Search for the cell housing the specified text and yield its (X, Y) center coordinate. 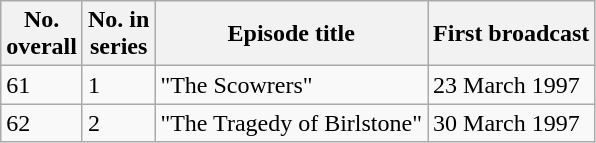
30 March 1997 (512, 123)
62 (42, 123)
First broadcast (512, 34)
"The Scowrers" (292, 85)
61 (42, 85)
"The Tragedy of Birlstone" (292, 123)
No.overall (42, 34)
23 March 1997 (512, 85)
No. inseries (118, 34)
1 (118, 85)
2 (118, 123)
Episode title (292, 34)
